Identify which cell holds the provided text, then report its (X, Y) central coordinate. 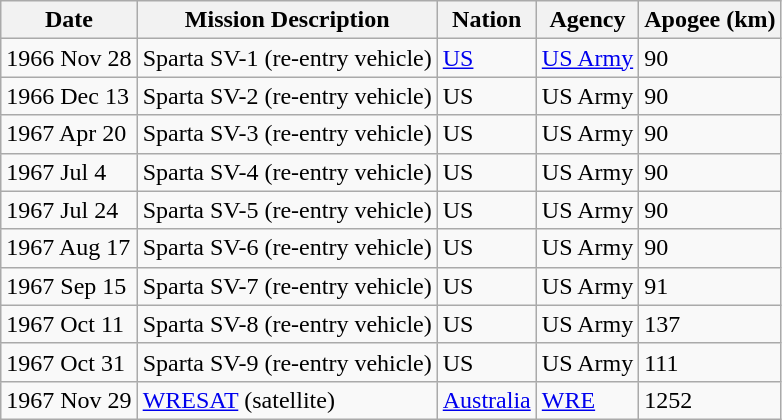
91 (710, 286)
Sparta SV-6 (re-entry vehicle) (287, 248)
Sparta SV-1 (re-entry vehicle) (287, 58)
111 (710, 362)
1966 Nov 28 (69, 58)
Sparta SV-2 (re-entry vehicle) (287, 96)
Agency (587, 20)
Australia (486, 400)
1967 Oct 11 (69, 324)
1967 Oct 31 (69, 362)
WRE (587, 400)
1967 Nov 29 (69, 400)
1967 Sep 15 (69, 286)
Apogee (km) (710, 20)
137 (710, 324)
Date (69, 20)
Sparta SV-9 (re-entry vehicle) (287, 362)
Sparta SV-5 (re-entry vehicle) (287, 210)
Nation (486, 20)
WRESAT (satellite) (287, 400)
Sparta SV-3 (re-entry vehicle) (287, 134)
Sparta SV-4 (re-entry vehicle) (287, 172)
1967 Jul 4 (69, 172)
1967 Apr 20 (69, 134)
1967 Aug 17 (69, 248)
Sparta SV-7 (re-entry vehicle) (287, 286)
1966 Dec 13 (69, 96)
Mission Description (287, 20)
1252 (710, 400)
Sparta SV-8 (re-entry vehicle) (287, 324)
1967 Jul 24 (69, 210)
